Scan for the cell matching the given text and deliver its (X, Y) coordinate at center. 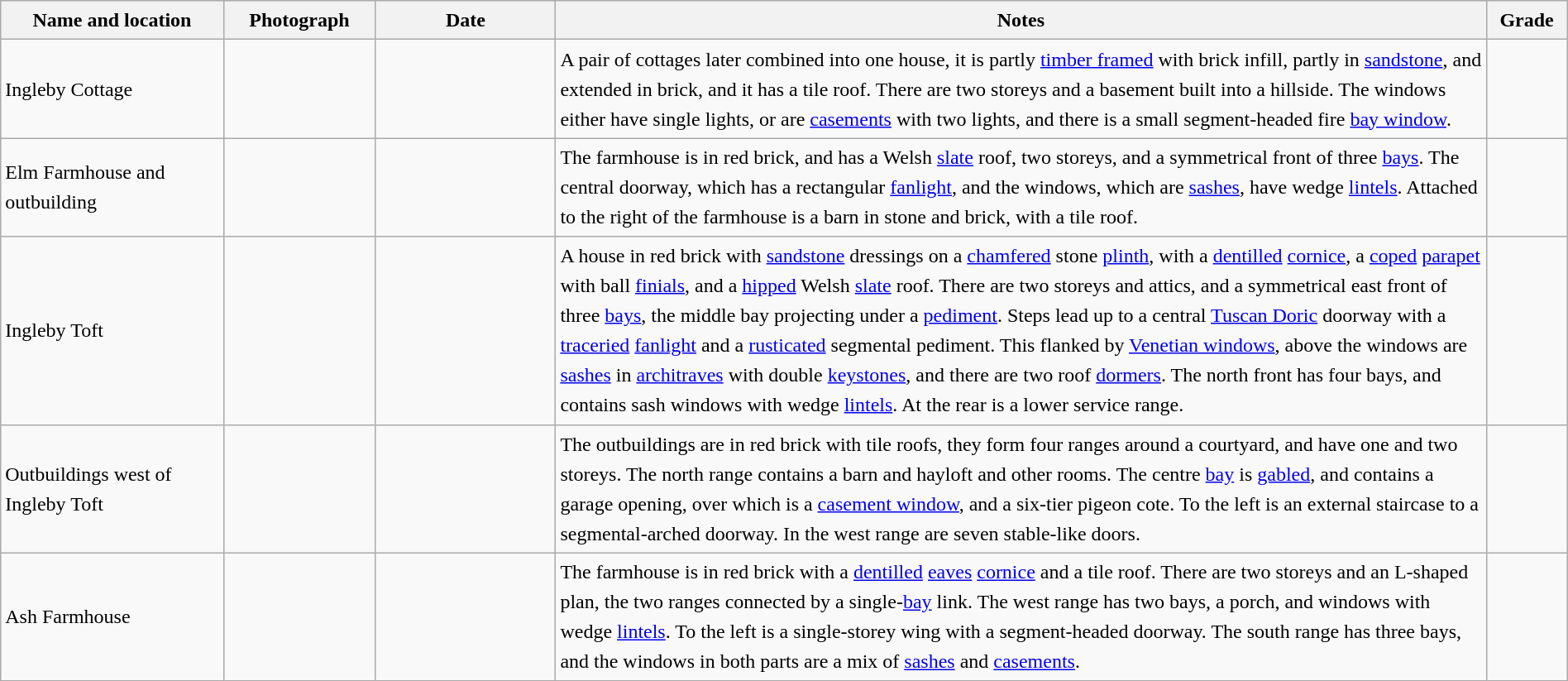
Notes (1021, 20)
Ingleby Cottage (112, 89)
Outbuildings west of Ingleby Toft (112, 488)
Grade (1527, 20)
Date (466, 20)
Ingleby Toft (112, 331)
Name and location (112, 20)
Photograph (299, 20)
Elm Farmhouse and outbuilding (112, 187)
Ash Farmhouse (112, 617)
